Identify which cell holds the provided text, then report its (X, Y) central coordinate. 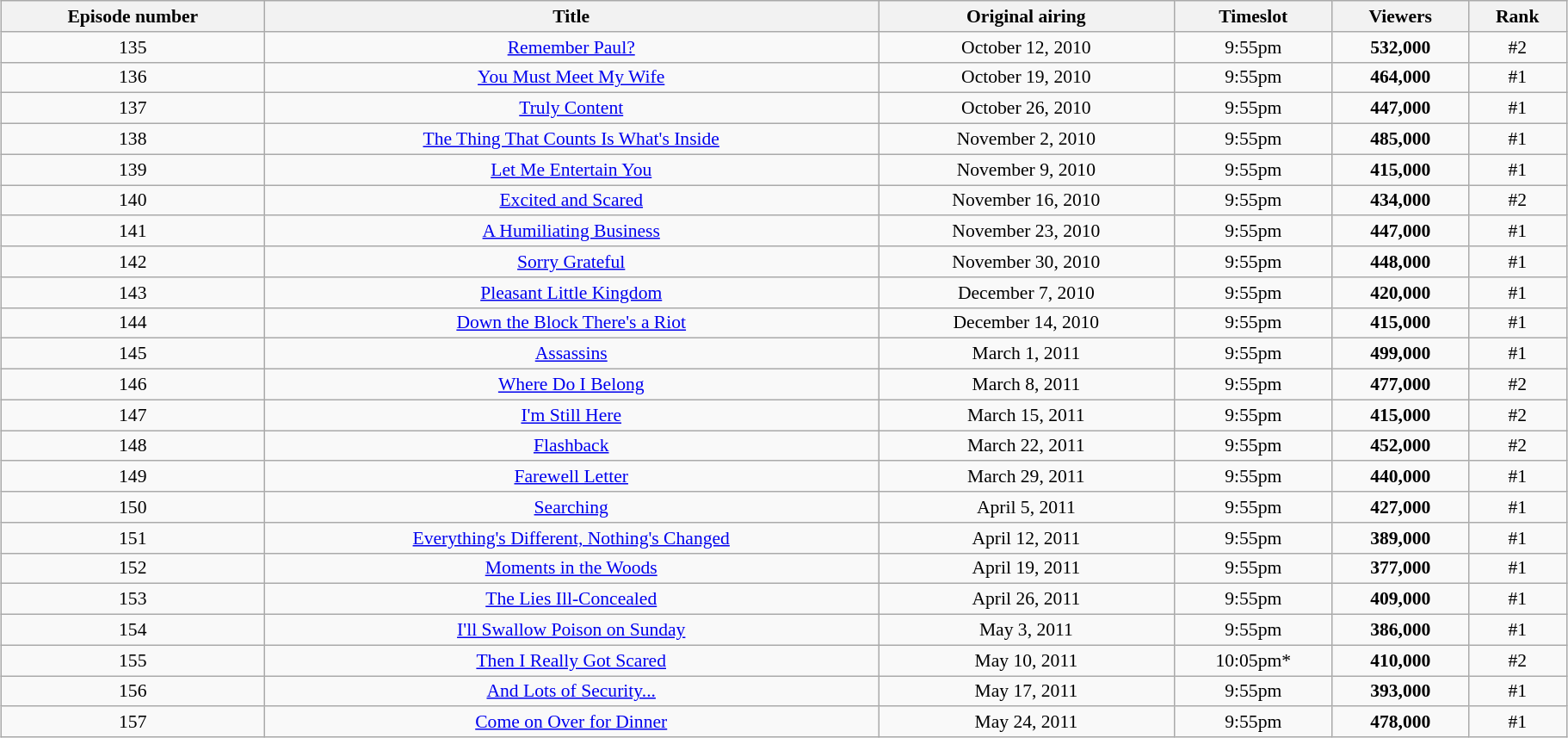
141 (133, 232)
153 (133, 599)
Assassins (571, 354)
Come on Over for Dinner (571, 722)
May 3, 2011 (1027, 630)
Original airing (1027, 16)
December 7, 2010 (1027, 293)
November 9, 2010 (1027, 170)
The Lies Ill-Concealed (571, 599)
156 (133, 691)
146 (133, 385)
Viewers (1400, 16)
148 (133, 446)
409,000 (1400, 599)
Then I Really Got Scared (571, 660)
139 (133, 170)
Moments in the Woods (571, 568)
478,000 (1400, 722)
November 16, 2010 (1027, 201)
April 19, 2011 (1027, 568)
Sorry Grateful (571, 262)
Title (571, 16)
377,000 (1400, 568)
152 (133, 568)
March 22, 2011 (1027, 446)
145 (133, 354)
May 10, 2011 (1027, 660)
Rank (1517, 16)
April 26, 2011 (1027, 599)
October 19, 2010 (1027, 78)
Everything's Different, Nothing's Changed (571, 538)
March 15, 2011 (1027, 415)
532,000 (1400, 47)
464,000 (1400, 78)
May 24, 2011 (1027, 722)
150 (133, 507)
420,000 (1400, 293)
410,000 (1400, 660)
Flashback (571, 446)
You Must Meet My Wife (571, 78)
485,000 (1400, 140)
140 (133, 201)
November 2, 2010 (1027, 140)
April 5, 2011 (1027, 507)
November 30, 2010 (1027, 262)
389,000 (1400, 538)
151 (133, 538)
393,000 (1400, 691)
Timeslot (1253, 16)
427,000 (1400, 507)
143 (133, 293)
434,000 (1400, 201)
149 (133, 477)
Down the Block There's a Riot (571, 323)
136 (133, 78)
155 (133, 660)
Let Me Entertain You (571, 170)
I'm Still Here (571, 415)
138 (133, 140)
A Humiliating Business (571, 232)
May 17, 2011 (1027, 691)
386,000 (1400, 630)
April 12, 2011 (1027, 538)
Farewell Letter (571, 477)
Excited and Scared (571, 201)
499,000 (1400, 354)
November 23, 2010 (1027, 232)
The Thing That Counts Is What's Inside (571, 140)
December 14, 2010 (1027, 323)
I'll Swallow Poison on Sunday (571, 630)
October 26, 2010 (1027, 109)
Searching (571, 507)
Episode number (133, 16)
142 (133, 262)
Where Do I Belong (571, 385)
Pleasant Little Kingdom (571, 293)
477,000 (1400, 385)
10:05pm* (1253, 660)
March 1, 2011 (1027, 354)
448,000 (1400, 262)
154 (133, 630)
147 (133, 415)
Remember Paul? (571, 47)
137 (133, 109)
October 12, 2010 (1027, 47)
March 8, 2011 (1027, 385)
135 (133, 47)
440,000 (1400, 477)
Truly Content (571, 109)
157 (133, 722)
March 29, 2011 (1027, 477)
And Lots of Security... (571, 691)
144 (133, 323)
452,000 (1400, 446)
